Pinpoint the cell where the given text exists, returning its [X, Y] midpoint coordinate. 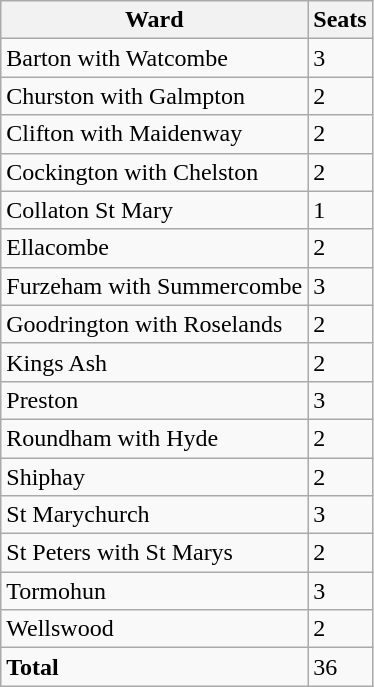
Ellacombe [154, 248]
Furzeham with Summercombe [154, 286]
Churston with Galmpton [154, 96]
Barton with Watcombe [154, 58]
36 [340, 667]
1 [340, 210]
Roundham with Hyde [154, 438]
Ward [154, 20]
Wellswood [154, 629]
Seats [340, 20]
St Marychurch [154, 515]
Shiphay [154, 477]
Preston [154, 400]
Cockington with Chelston [154, 172]
Kings Ash [154, 362]
Goodrington with Roselands [154, 324]
Tormohun [154, 591]
St Peters with St Marys [154, 553]
Total [154, 667]
Clifton with Maidenway [154, 134]
Collaton St Mary [154, 210]
